Scan for the cell matching the given text and deliver its (x, y) coordinate at center. 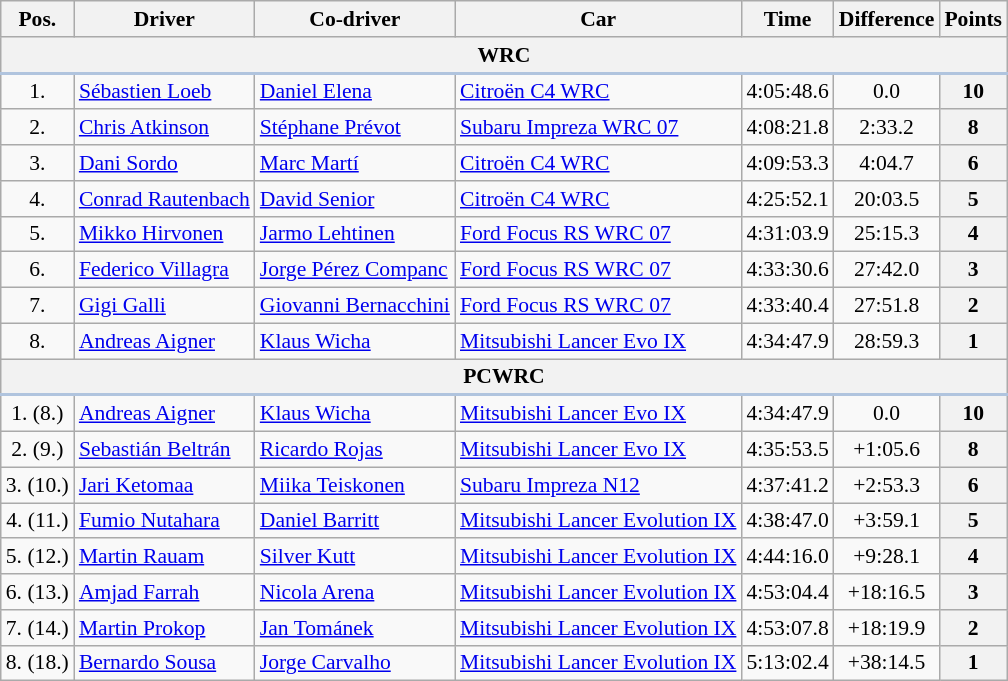
2. (9.) (38, 450)
Pos. (38, 19)
4:05:48.6 (787, 91)
Miika Teiskonen (355, 485)
WRC (504, 55)
Jarmo Lehtinen (355, 234)
4:38:47.0 (787, 521)
2:33.2 (887, 128)
+1:05.6 (887, 450)
Federico Villagra (164, 270)
7. (14.) (38, 628)
25:15.3 (887, 234)
Jan Tománek (355, 628)
Subaru Impreza WRC 07 (598, 128)
8. (38, 341)
4:04.7 (887, 163)
Time (787, 19)
6. (38, 270)
Daniel Elena (355, 91)
Jari Ketomaa (164, 485)
4. (11.) (38, 521)
5. (38, 234)
4:44:16.0 (787, 557)
4:53:07.8 (787, 628)
27:51.8 (887, 306)
4:35:53.5 (787, 450)
4:25:52.1 (787, 199)
Giovanni Bernacchini (355, 306)
Amjad Farrah (164, 592)
4:33:30.6 (787, 270)
Martin Rauam (164, 557)
4. (38, 199)
Stéphane Prévot (355, 128)
1. (38, 91)
Jorge Pérez Companc (355, 270)
Driver (164, 19)
+3:59.1 (887, 521)
6. (13.) (38, 592)
Sébastien Loeb (164, 91)
Jorge Carvalho (355, 663)
Gigi Galli (164, 306)
Fumio Nutahara (164, 521)
+18:19.9 (887, 628)
2. (38, 128)
5:13:02.4 (787, 663)
+2:53.3 (887, 485)
Ricardo Rojas (355, 450)
4:53:04.4 (787, 592)
4:08:21.8 (787, 128)
5. (12.) (38, 557)
+38:14.5 (887, 663)
Points (973, 19)
28:59.3 (887, 341)
Martin Prokop (164, 628)
4:37:41.2 (787, 485)
Subaru Impreza N12 (598, 485)
Nicola Arena (355, 592)
Difference (887, 19)
4:33:40.4 (787, 306)
Dani Sordo (164, 163)
+9:28.1 (887, 557)
Silver Kutt (355, 557)
1. (8.) (38, 413)
Sebastián Beltrán (164, 450)
David Senior (355, 199)
Daniel Barritt (355, 521)
20:03.5 (887, 199)
4:09:53.3 (787, 163)
3. (38, 163)
7. (38, 306)
+18:16.5 (887, 592)
Marc Martí (355, 163)
3. (10.) (38, 485)
PCWRC (504, 377)
27:42.0 (887, 270)
Bernardo Sousa (164, 663)
Chris Atkinson (164, 128)
Conrad Rautenbach (164, 199)
Co-driver (355, 19)
4:31:03.9 (787, 234)
Mikko Hirvonen (164, 234)
8. (18.) (38, 663)
Car (598, 19)
